Identify which cell holds the provided text, then report its [x, y] central coordinate. 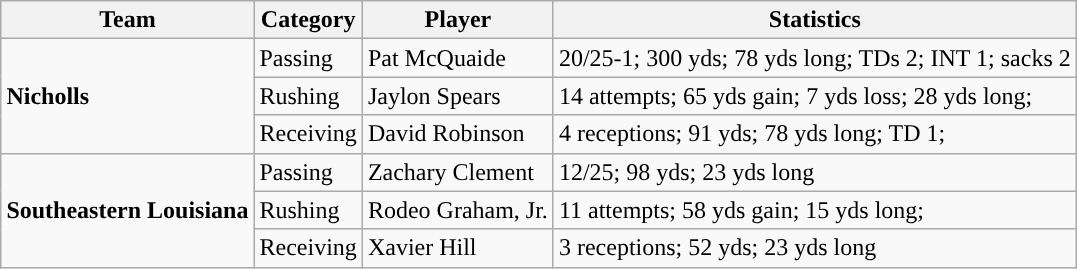
Player [458, 20]
Team [128, 20]
David Robinson [458, 134]
14 attempts; 65 yds gain; 7 yds loss; 28 yds long; [814, 96]
Statistics [814, 20]
Jaylon Spears [458, 96]
Zachary Clement [458, 172]
4 receptions; 91 yds; 78 yds long; TD 1; [814, 134]
Pat McQuaide [458, 58]
3 receptions; 52 yds; 23 yds long [814, 248]
Nicholls [128, 96]
20/25-1; 300 yds; 78 yds long; TDs 2; INT 1; sacks 2 [814, 58]
Xavier Hill [458, 248]
12/25; 98 yds; 23 yds long [814, 172]
Southeastern Louisiana [128, 210]
11 attempts; 58 yds gain; 15 yds long; [814, 210]
Rodeo Graham, Jr. [458, 210]
Category [308, 20]
